Pinpoint the cell where the given text exists, returning its (x, y) midpoint coordinate. 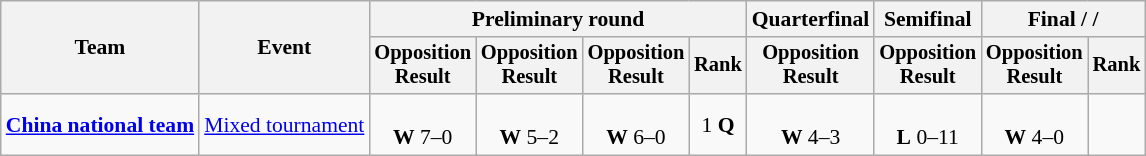
Preliminary round (558, 19)
Team (100, 48)
W 4–0 (1034, 124)
W 4–3 (811, 124)
Quarterfinal (811, 19)
China national team (100, 124)
Semifinal (928, 19)
1 Q (718, 124)
W 5–2 (530, 124)
Final / / (1063, 19)
Mixed tournament (284, 124)
Event (284, 48)
W 6–0 (636, 124)
W 7–0 (422, 124)
L 0–11 (928, 124)
